Identify which cell holds the provided text, then report its (x, y) central coordinate. 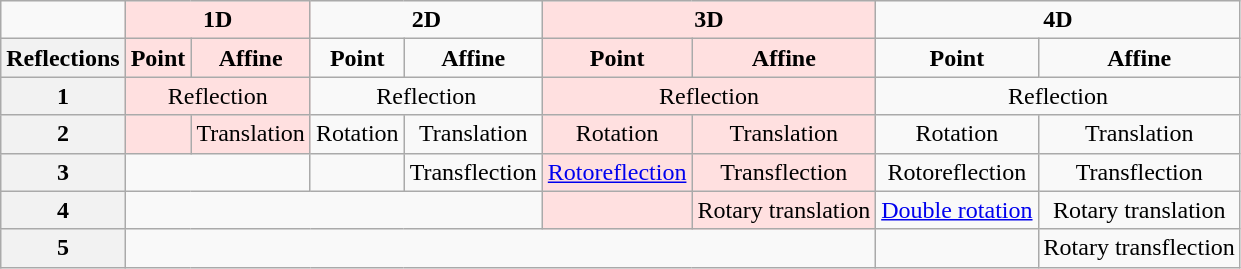
2 (63, 134)
4 (63, 210)
1D (218, 20)
3 (63, 172)
Reflections (63, 58)
Double rotation (957, 210)
3D (708, 20)
Rotary transflection (1139, 248)
1 (63, 96)
4D (1058, 20)
5 (63, 248)
2D (426, 20)
